Capture the cell that displays the provided text and extract its (x, y) central coordinate. 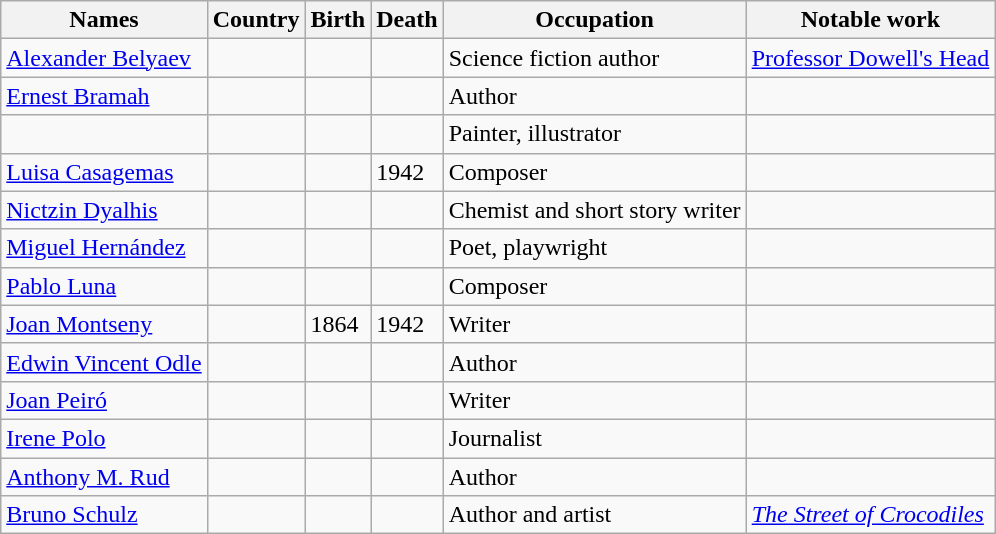
Poet, playwright (594, 248)
Names (104, 20)
Death (407, 20)
Notable work (870, 20)
The Street of Crocodiles (870, 515)
Edwin Vincent Odle (104, 362)
1864 (338, 324)
Bruno Schulz (104, 515)
Author and artist (594, 515)
Anthony M. Rud (104, 477)
Country (256, 20)
Occupation (594, 20)
Irene Polo (104, 438)
Chemist and short story writer (594, 210)
Ernest Bramah (104, 96)
Science fiction author (594, 58)
Joan Montseny (104, 324)
Professor Dowell's Head (870, 58)
Alexander Belyaev (104, 58)
Painter, illustrator (594, 134)
Nictzin Dyalhis (104, 210)
Luisa Casagemas (104, 172)
Miguel Hernández (104, 248)
Journalist (594, 438)
Birth (338, 20)
Pablo Luna (104, 286)
Joan Peiró (104, 400)
